Pinpoint the cell where the given text exists, returning its [X, Y] midpoint coordinate. 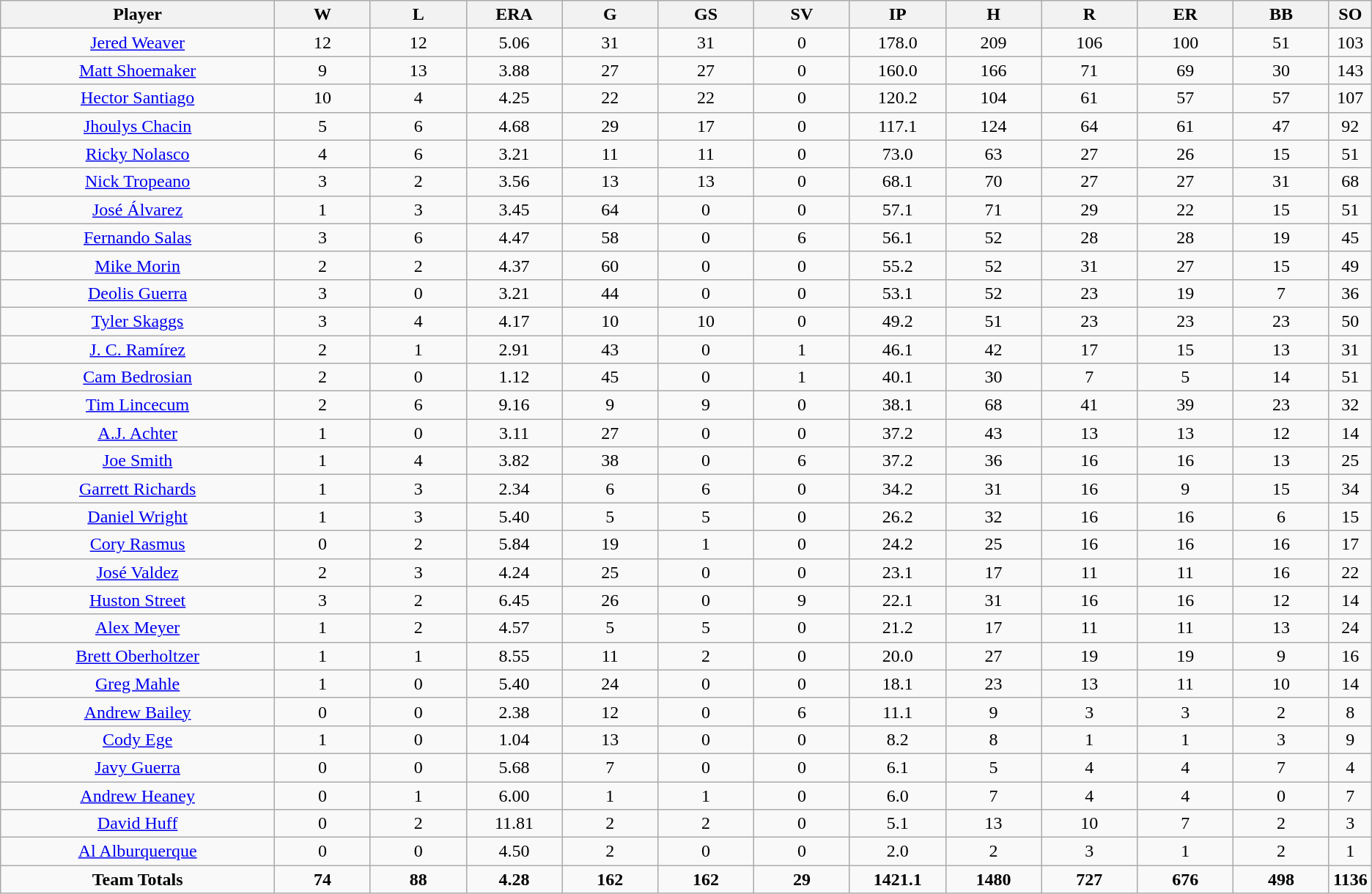
L [418, 15]
42 [994, 350]
1480 [994, 879]
1421.1 [897, 879]
92 [1350, 126]
Jered Weaver [138, 43]
49.2 [897, 321]
44 [610, 293]
68.1 [897, 182]
Tim Lincecum [138, 405]
H [994, 15]
Hector Santiago [138, 98]
18.1 [897, 684]
3.56 [514, 182]
J. C. Ramírez [138, 350]
49 [1350, 265]
120.2 [897, 98]
Cody Ege [138, 739]
Andrew Bailey [138, 712]
4.47 [514, 237]
R [1089, 15]
1.12 [514, 377]
2.91 [514, 350]
2.0 [897, 851]
ERA [514, 15]
50 [1350, 321]
Deolis Guerra [138, 293]
2.38 [514, 712]
178.0 [897, 43]
3.11 [514, 433]
Andrew Heaney [138, 795]
160.0 [897, 70]
Greg Mahle [138, 684]
8.2 [897, 739]
20.0 [897, 656]
70 [994, 182]
2.34 [514, 489]
5.1 [897, 824]
Matt Shoemaker [138, 70]
9.16 [514, 405]
11.1 [897, 712]
Ricky Nolasco [138, 154]
3.45 [514, 210]
Fernando Salas [138, 237]
166 [994, 70]
38 [610, 461]
David Huff [138, 824]
5.84 [514, 544]
73.0 [897, 154]
4.25 [514, 98]
4.37 [514, 265]
103 [1350, 43]
107 [1350, 98]
IP [897, 15]
Brett Oberholtzer [138, 656]
W [322, 15]
22.1 [897, 600]
69 [1186, 70]
34 [1350, 489]
G [610, 15]
4.57 [514, 628]
100 [1186, 43]
727 [1089, 879]
498 [1281, 879]
1.04 [514, 739]
5.68 [514, 767]
3.82 [514, 461]
6.0 [897, 795]
21.2 [897, 628]
23.1 [897, 572]
143 [1350, 70]
60 [610, 265]
46.1 [897, 350]
56.1 [897, 237]
Alex Meyer [138, 628]
4.68 [514, 126]
José Valdez [138, 572]
4.50 [514, 851]
104 [994, 98]
88 [418, 879]
4.24 [514, 572]
47 [1281, 126]
57.1 [897, 210]
SV [802, 15]
58 [610, 237]
ER [1186, 15]
39 [1186, 405]
63 [994, 154]
GS [707, 15]
55.2 [897, 265]
Joe Smith [138, 461]
6.45 [514, 600]
Cam Bedrosian [138, 377]
Javy Guerra [138, 767]
8.55 [514, 656]
74 [322, 879]
676 [1186, 879]
124 [994, 126]
A.J. Achter [138, 433]
Garrett Richards [138, 489]
4.17 [514, 321]
6.00 [514, 795]
José Álvarez [138, 210]
Cory Rasmus [138, 544]
34.2 [897, 489]
1136 [1350, 879]
Daniel Wright [138, 517]
209 [994, 43]
Tyler Skaggs [138, 321]
Nick Tropeano [138, 182]
24.2 [897, 544]
SO [1350, 15]
6.1 [897, 767]
Al Alburquerque [138, 851]
3.88 [514, 70]
11.81 [514, 824]
53.1 [897, 293]
Huston Street [138, 600]
Team Totals [138, 879]
Jhoulys Chacin [138, 126]
117.1 [897, 126]
4.28 [514, 879]
5.06 [514, 43]
41 [1089, 405]
26.2 [897, 517]
106 [1089, 43]
BB [1281, 15]
38.1 [897, 405]
Mike Morin [138, 265]
Player [138, 15]
40.1 [897, 377]
